For the text-containing cell, return its midpoint in [X, Y] coordinate format. 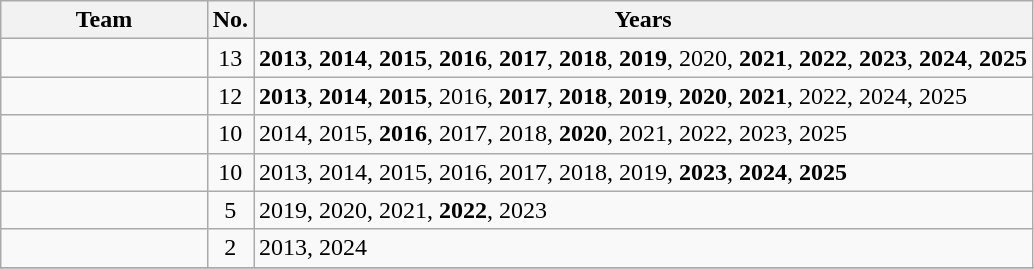
2013, 2024 [644, 248]
2013, 2014, 2015, 2016, 2017, 2018, 2019, 2023, 2024, 2025 [644, 172]
2013, 2014, 2015, 2016, 2017, 2018, 2019, 2020, 2021, 2022, 2024, 2025 [644, 96]
2013, 2014, 2015, 2016, 2017, 2018, 2019, 2020, 2021, 2022, 2023, 2024, 2025 [644, 58]
2014, 2015, 2016, 2017, 2018, 2020, 2021, 2022, 2023, 2025 [644, 134]
5 [230, 210]
No. [230, 20]
2 [230, 248]
Team [104, 20]
13 [230, 58]
12 [230, 96]
2019, 2020, 2021, 2022, 2023 [644, 210]
Years [644, 20]
